Output the [X, Y] coordinate of the center of the cell containing the given text.  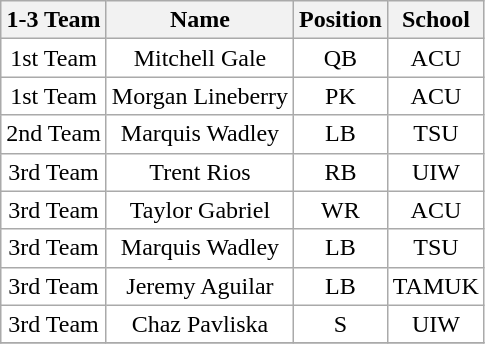
RB [341, 172]
Jeremy Aguilar [200, 286]
Taylor Gabriel [200, 210]
1-3 Team [54, 20]
Trent Rios [200, 172]
Name [200, 20]
S [341, 324]
Mitchell Gale [200, 58]
Chaz Pavliska [200, 324]
School [436, 20]
Morgan Lineberry [200, 96]
Position [341, 20]
PK [341, 96]
QB [341, 58]
WR [341, 210]
2nd Team [54, 134]
TAMUK [436, 286]
